From the cell containing the given text, extract its center point as [X, Y] coordinate. 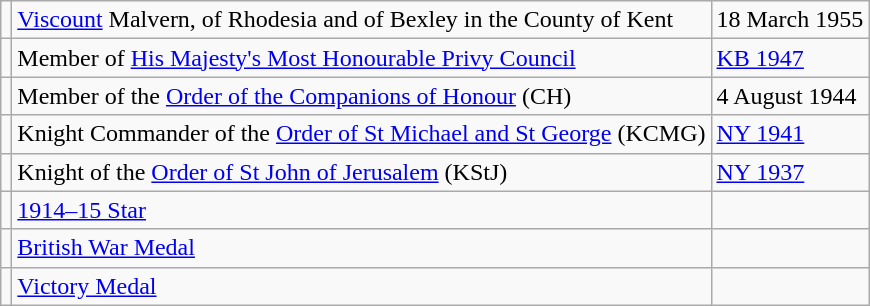
Knight Commander of the Order of St Michael and St George (KCMG) [362, 134]
1914–15 Star [362, 210]
Viscount Malvern, of Rhodesia and of Bexley in the County of Kent [362, 20]
Knight of the Order of St John of Jerusalem (KStJ) [362, 172]
KB 1947 [790, 58]
Victory Medal [362, 286]
18 March 1955 [790, 20]
Member of the Order of the Companions of Honour (CH) [362, 96]
NY 1937 [790, 172]
NY 1941 [790, 134]
4 August 1944 [790, 96]
Member of His Majesty's Most Honourable Privy Council [362, 58]
British War Medal [362, 248]
